Output the [X, Y] coordinate of the center of the cell containing the given text.  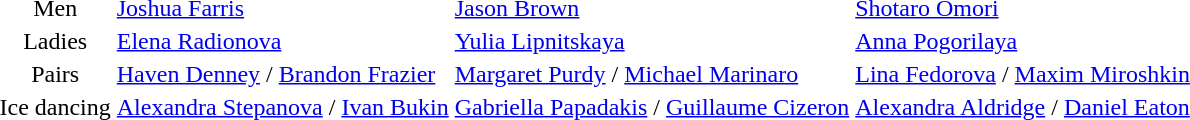
Margaret Purdy / Michael Marinaro [652, 74]
Elena Radionova [282, 41]
Haven Denney / Brandon Frazier [282, 74]
Yulia Lipnitskaya [652, 41]
